Search for the cell housing the specified text and yield its (x, y) center coordinate. 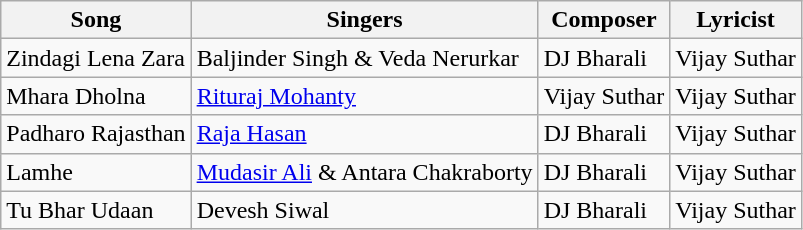
Devesh Siwal (364, 210)
Lamhe (96, 172)
Tu Bhar Udaan (96, 210)
Baljinder Singh & Veda Nerurkar (364, 58)
Composer (604, 20)
Mhara Dholna (96, 96)
Padharo Rajasthan (96, 134)
Mudasir Ali & Antara Chakraborty (364, 172)
Raja Hasan (364, 134)
Zindagi Lena Zara (96, 58)
Singers (364, 20)
Song (96, 20)
Lyricist (736, 20)
Rituraj Mohanty (364, 96)
